Find where the given text appears and provide that cell's center as [X, Y] coordinate. 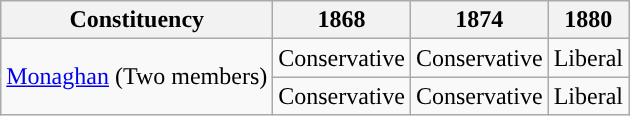
1880 [588, 20]
Constituency [137, 20]
Monaghan (Two members) [137, 77]
1874 [479, 20]
1868 [342, 20]
